Return [x, y] of the center of cell containing provided text 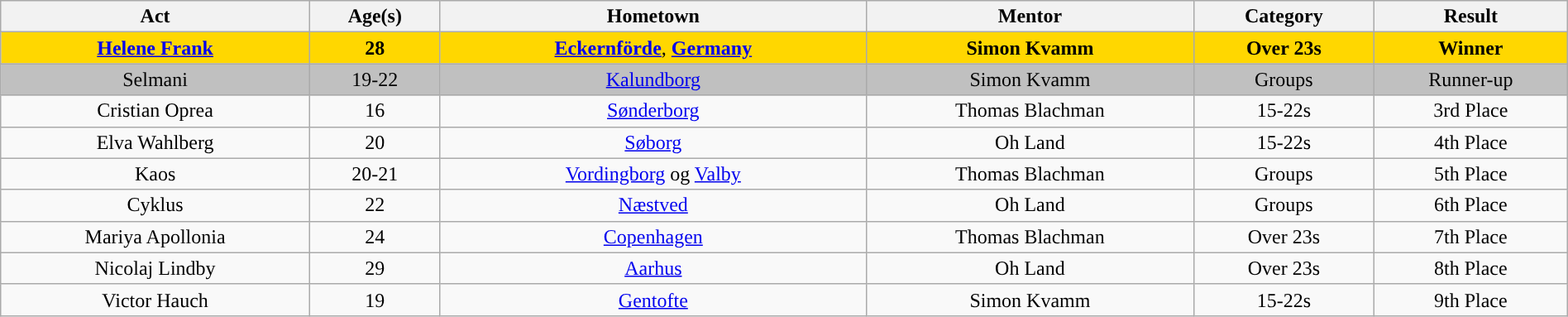
19-22 [375, 79]
Nicolaj Lindby [155, 268]
Gentofte [653, 300]
Cristian Oprea [155, 111]
Vordingborg og Valby [653, 174]
Mentor [1030, 17]
Sønderborg [653, 111]
Copenhagen [653, 237]
Result [1470, 17]
24 [375, 237]
28 [375, 48]
Mariya Apollonia [155, 237]
Kaos [155, 174]
Helene Frank [155, 48]
Winner [1470, 48]
Elva Wahlberg [155, 142]
6th Place [1470, 205]
5th Place [1470, 174]
Runner-up [1470, 79]
Søborg [653, 142]
Victor Hauch [155, 300]
19 [375, 300]
16 [375, 111]
Cyklus [155, 205]
Næstved [653, 205]
3rd Place [1470, 111]
Kalundborg [653, 79]
Act [155, 17]
8th Place [1470, 268]
Hometown [653, 17]
Aarhus [653, 268]
Category [1284, 17]
29 [375, 268]
9th Place [1470, 300]
Selmani [155, 79]
7th Place [1470, 237]
20 [375, 142]
4th Place [1470, 142]
22 [375, 205]
Age(s) [375, 17]
Eckernförde, Germany [653, 48]
20-21 [375, 174]
